Scan for the cell matching the given text and deliver its (X, Y) coordinate at center. 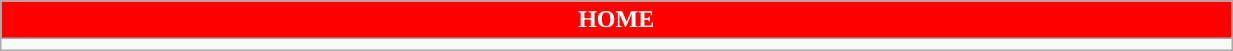
HOME (616, 20)
